Return [X, Y] of the center of cell containing provided text 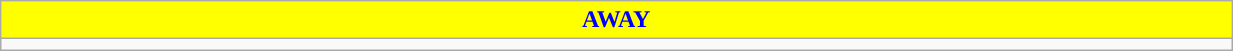
AWAY [616, 20]
